Locate the cell with the specified text and output its (X, Y) center coordinate. 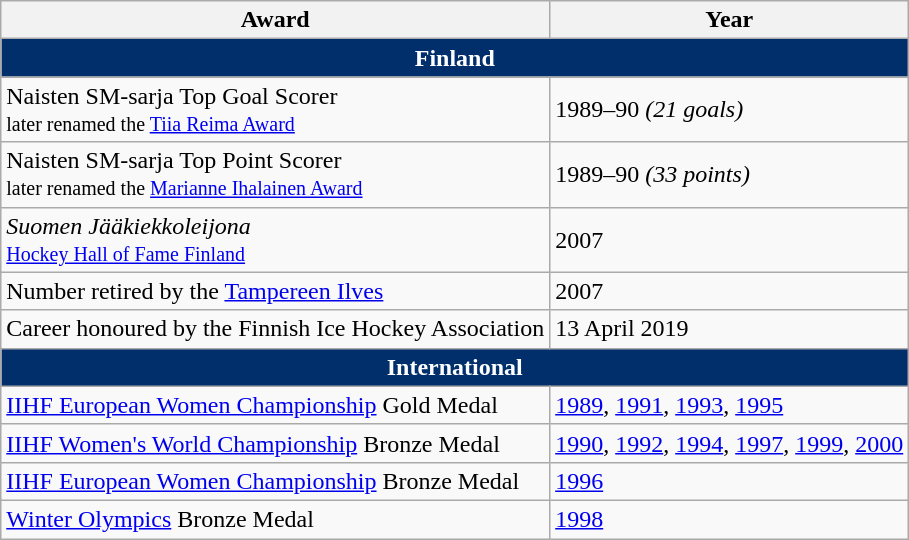
1989–90 (21 goals) (730, 110)
International (455, 367)
Number retired by the Tampereen Ilves (276, 291)
1990, 1992, 1994, 1997, 1999, 2000 (730, 443)
Year (730, 20)
Winter Olympics Bronze Medal (276, 519)
Suomen JääkiekkoleijonaHockey Hall of Fame Finland (276, 240)
IIHF European Women Championship Gold Medal (276, 405)
Naisten SM-sarja Top Goal Scorerlater renamed the Tiia Reima Award (276, 110)
Finland (455, 58)
1989–90 (33 points) (730, 174)
1989, 1991, 1993, 1995 (730, 405)
13 April 2019 (730, 329)
1998 (730, 519)
Career honoured by the Finnish Ice Hockey Association (276, 329)
IIHF Women's World Championship Bronze Medal (276, 443)
Award (276, 20)
1996 (730, 481)
Naisten SM-sarja Top Point Scorerlater renamed the Marianne Ihalainen Award (276, 174)
IIHF European Women Championship Bronze Medal (276, 481)
